Return the (X, Y) coordinate for the center point of the cell that contains the specified text.  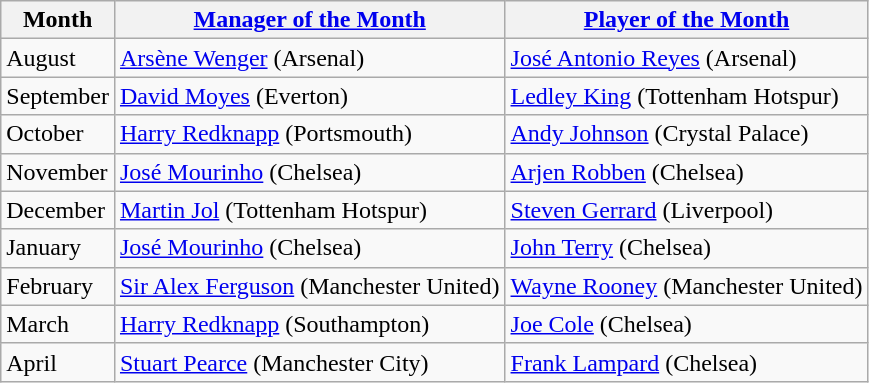
December (58, 210)
David Moyes (Everton) (310, 96)
Ledley King (Tottenham Hotspur) (686, 96)
September (58, 96)
November (58, 172)
Harry Redknapp (Southampton) (310, 324)
Manager of the Month (310, 20)
Player of the Month (686, 20)
Sir Alex Ferguson (Manchester United) (310, 286)
John Terry (Chelsea) (686, 248)
Harry Redknapp (Portsmouth) (310, 134)
Steven Gerrard (Liverpool) (686, 210)
August (58, 58)
April (58, 362)
Frank Lampard (Chelsea) (686, 362)
March (58, 324)
Andy Johnson (Crystal Palace) (686, 134)
January (58, 248)
José Antonio Reyes (Arsenal) (686, 58)
Joe Cole (Chelsea) (686, 324)
Arsène Wenger (Arsenal) (310, 58)
Martin Jol (Tottenham Hotspur) (310, 210)
Stuart Pearce (Manchester City) (310, 362)
Wayne Rooney (Manchester United) (686, 286)
Month (58, 20)
Arjen Robben (Chelsea) (686, 172)
October (58, 134)
February (58, 286)
